Provide the (x, y) coordinate of the cell's center where the given text is located.  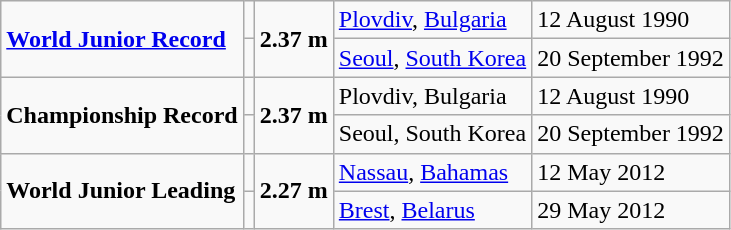
2.27 m (294, 191)
29 May 2012 (631, 210)
Nassau, Bahamas (432, 172)
12 May 2012 (631, 172)
World Junior Record (122, 39)
Brest, Belarus (432, 210)
World Junior Leading (122, 191)
Championship Record (122, 115)
